Extract the [X, Y] coordinate from the center of the cell holding the provided text.  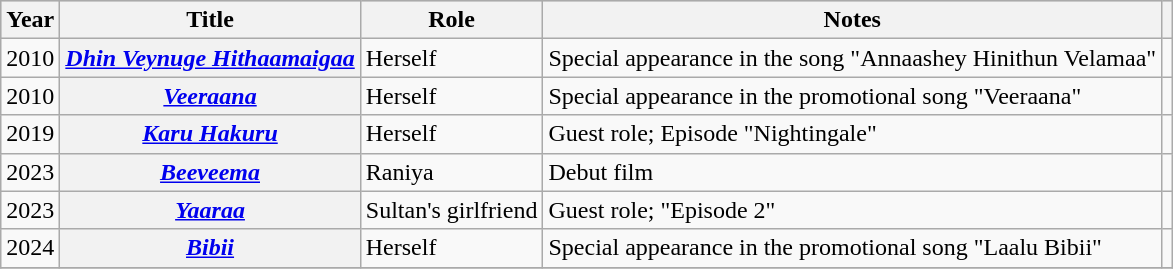
Title [210, 20]
Guest role; Episode "Nightingale" [852, 134]
Raniya [452, 172]
Debut film [852, 172]
Dhin Veynuge Hithaamaigaa [210, 58]
Year [30, 20]
Sultan's girlfriend [452, 210]
Role [452, 20]
Special appearance in the promotional song "Laalu Bibii" [852, 248]
Yaaraa [210, 210]
Special appearance in the promotional song "Veeraana" [852, 96]
2019 [30, 134]
Karu Hakuru [210, 134]
Notes [852, 20]
Guest role; "Episode 2" [852, 210]
Bibii [210, 248]
Veeraana [210, 96]
Special appearance in the song "Annaashey Hinithun Velamaa" [852, 58]
2024 [30, 248]
Beeveema [210, 172]
